Detect which cell encompasses the target text, then output its (x, y) center coordinate. 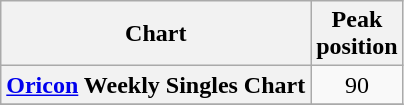
90 (357, 85)
Chart (156, 34)
Peakposition (357, 34)
Oricon Weekly Singles Chart (156, 85)
